Search for the cell housing the specified text and yield its [X, Y] center coordinate. 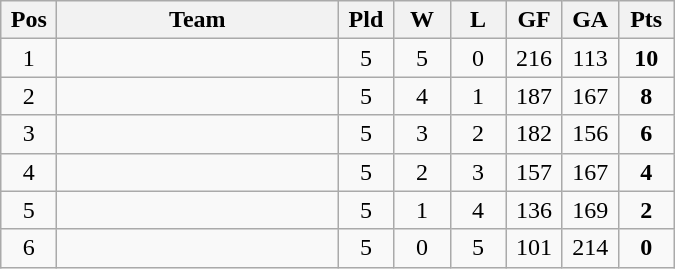
136 [534, 210]
101 [534, 248]
GA [590, 20]
Pos [29, 20]
L [478, 20]
Team [198, 20]
216 [534, 58]
W [422, 20]
GF [534, 20]
182 [534, 134]
8 [646, 96]
156 [590, 134]
10 [646, 58]
214 [590, 248]
169 [590, 210]
157 [534, 172]
187 [534, 96]
Pts [646, 20]
Pld [366, 20]
113 [590, 58]
